Capture the cell that displays the provided text and extract its [X, Y] central coordinate. 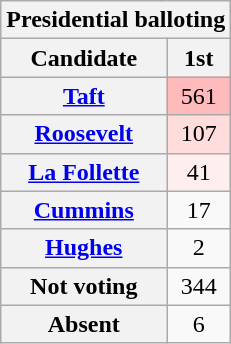
Roosevelt [84, 134]
107 [199, 134]
344 [199, 286]
Not voting [84, 286]
17 [199, 210]
1st [199, 58]
Taft [84, 96]
41 [199, 172]
Hughes [84, 248]
561 [199, 96]
2 [199, 248]
6 [199, 324]
Candidate [84, 58]
La Follette [84, 172]
Cummins [84, 210]
Absent [84, 324]
Presidential balloting [116, 20]
